For the text-containing cell, return its midpoint in (x, y) coordinate format. 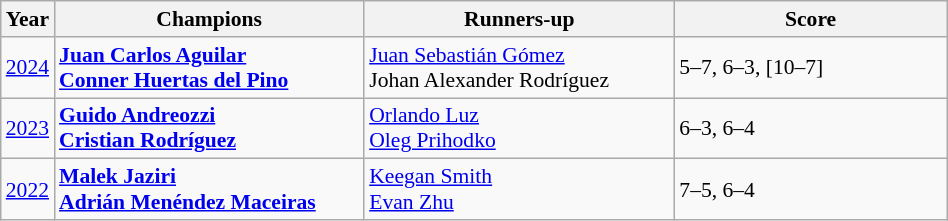
Malek Jaziri Adrián Menéndez Maceiras (209, 190)
Guido Andreozzi Cristian Rodríguez (209, 128)
6–3, 6–4 (810, 128)
2023 (28, 128)
Champions (209, 19)
Runners-up (519, 19)
2022 (28, 190)
Keegan Smith Evan Zhu (519, 190)
Score (810, 19)
Orlando Luz Oleg Prihodko (519, 128)
Juan Sebastián Gómez Johan Alexander Rodríguez (519, 68)
Juan Carlos Aguilar Conner Huertas del Pino (209, 68)
5–7, 6–3, [10–7] (810, 68)
7–5, 6–4 (810, 190)
2024 (28, 68)
Year (28, 19)
